Search for the cell housing the specified text and yield its [x, y] center coordinate. 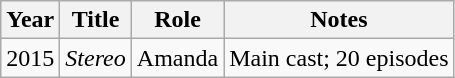
Year [30, 20]
Main cast; 20 episodes [339, 58]
Stereo [96, 58]
Title [96, 20]
Notes [339, 20]
Amanda [177, 58]
Role [177, 20]
2015 [30, 58]
